Return (x, y) of the center of cell containing provided text 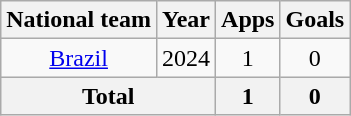
Year (186, 20)
Total (108, 96)
Brazil (79, 58)
National team (79, 20)
Goals (315, 20)
2024 (186, 58)
Apps (248, 20)
